From the cell containing the given text, extract its center point as [x, y] coordinate. 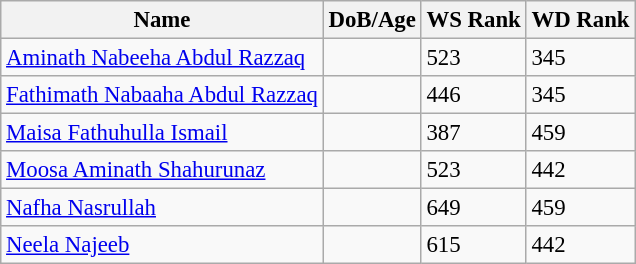
WD Rank [580, 20]
Moosa Aminath Shahurunaz [162, 170]
Nafha Nasrullah [162, 208]
DoB/Age [372, 20]
Name [162, 20]
WS Rank [474, 20]
446 [474, 95]
Maisa Fathuhulla Ismail [162, 133]
615 [474, 245]
Aminath Nabeeha Abdul Razzaq [162, 58]
649 [474, 208]
Neela Najeeb [162, 245]
Fathimath Nabaaha Abdul Razzaq [162, 95]
387 [474, 133]
